Pinpoint the cell where the given text exists, returning its (X, Y) midpoint coordinate. 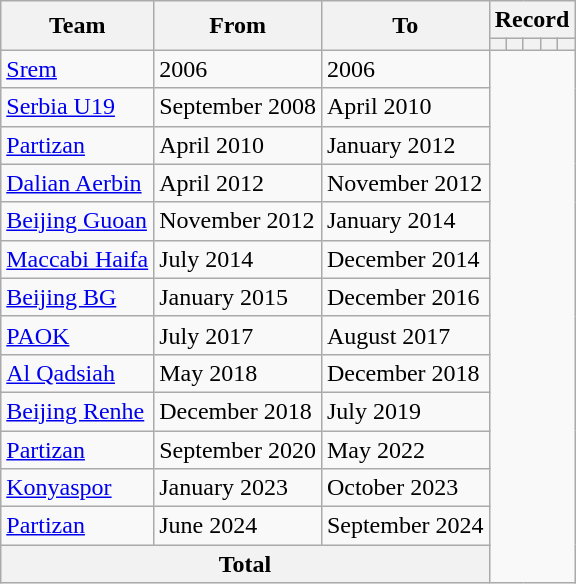
December 2014 (405, 259)
Maccabi Haifa (78, 259)
Dalian Aerbin (78, 183)
October 2023 (405, 488)
Beijing Renhe (78, 411)
May 2022 (405, 449)
January 2014 (405, 221)
January 2023 (238, 488)
Al Qadsiah (78, 373)
May 2018 (238, 373)
June 2024 (238, 526)
August 2017 (405, 335)
July 2017 (238, 335)
Record (532, 20)
Serbia U19 (78, 107)
January 2015 (238, 297)
Total (245, 564)
September 2020 (238, 449)
September 2008 (238, 107)
April 2012 (238, 183)
Beijing BG (78, 297)
January 2012 (405, 145)
September 2024 (405, 526)
PAOK (78, 335)
Srem (78, 69)
July 2019 (405, 411)
December 2016 (405, 297)
Beijing Guoan (78, 221)
July 2014 (238, 259)
To (405, 26)
Konyaspor (78, 488)
From (238, 26)
Team (78, 26)
